Locate the cell with the specified text and output its [x, y] center coordinate. 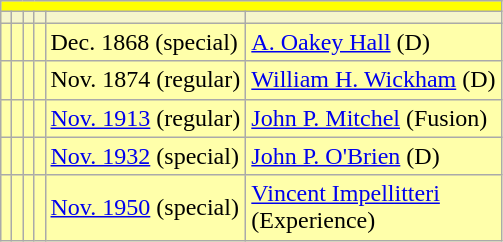
Vincent Impellitteri (Experience) [374, 208]
Nov. 1950 (special) [146, 208]
William H. Wickham (D) [374, 80]
Dec. 1868 (special) [146, 42]
Nov. 1874 (regular) [146, 80]
John P. Mitchel (Fusion) [374, 118]
Nov. 1932 (special) [146, 156]
A. Oakey Hall (D) [374, 42]
Nov. 1913 (regular) [146, 118]
John P. O'Brien (D) [374, 156]
